Pinpoint the cell where the given text exists, returning its (X, Y) midpoint coordinate. 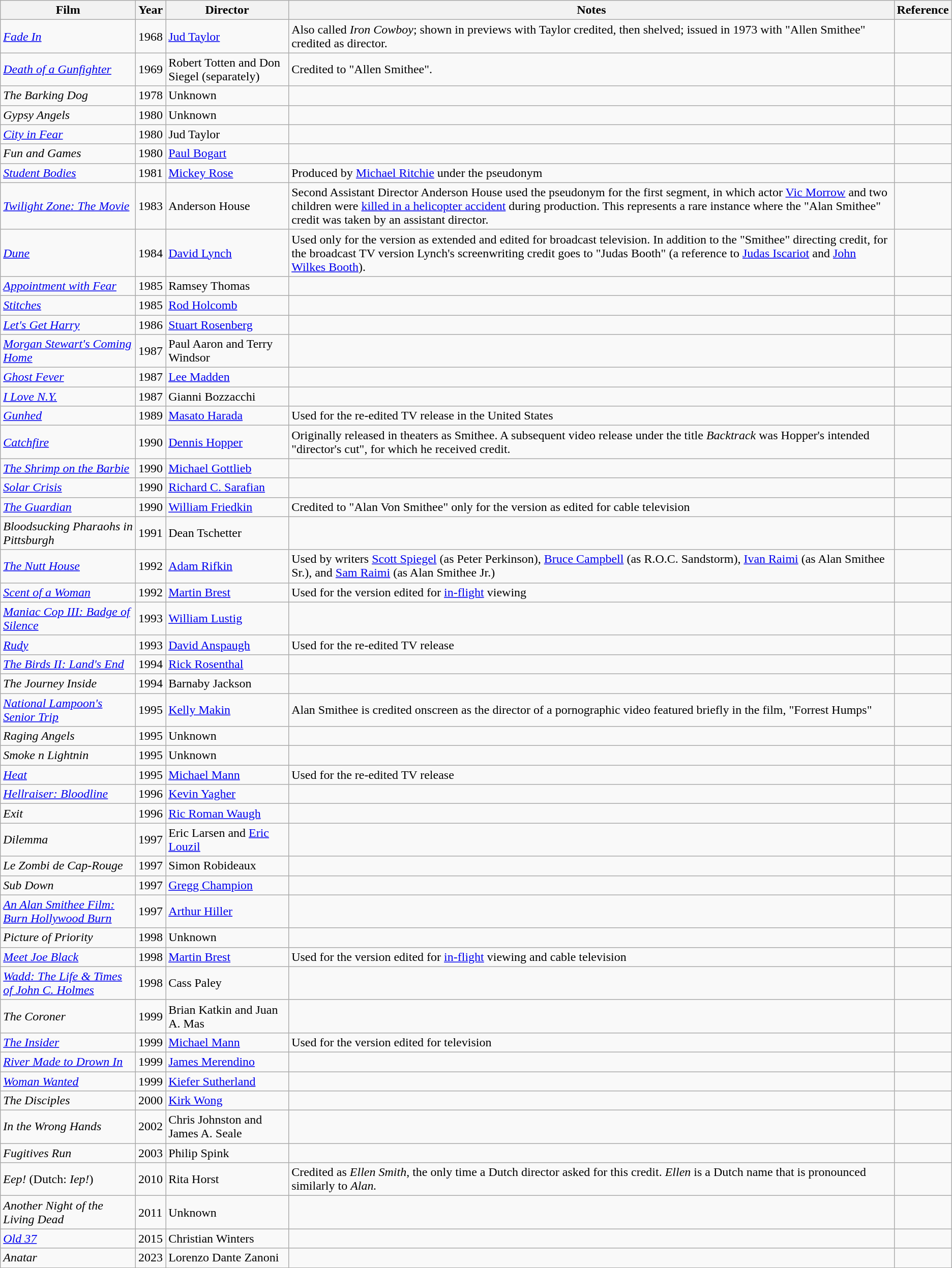
1986 (151, 325)
Kirk Wong (227, 1101)
Ric Roman Waugh (227, 813)
David Lynch (227, 253)
Morgan Stewart's Coming Home (68, 351)
Picture of Priority (68, 938)
William Lustig (227, 618)
Woman Wanted (68, 1081)
Year (151, 10)
2011 (151, 1212)
Arthur Hiller (227, 911)
Rod Holcomb (227, 305)
1978 (151, 96)
In the Wrong Hands (68, 1127)
Anderson House (227, 206)
Used for the version edited for television (591, 1042)
Adam Rifkin (227, 566)
The Guardian (68, 507)
Kiefer Sutherland (227, 1081)
2015 (151, 1239)
Heat (68, 775)
Ghost Fever (68, 377)
Wadd: The Life & Times of John C. Holmes (68, 983)
Fugitives Run (68, 1153)
2002 (151, 1127)
Masato Harada (227, 416)
1989 (151, 416)
Fun and Games (68, 154)
Christian Winters (227, 1239)
Simon Robideaux (227, 866)
The Insider (68, 1042)
Bloodsucking Pharaohs in Pittsburgh (68, 533)
Solar Crisis (68, 488)
Cass Paley (227, 983)
Reference (923, 10)
Philip Spink (227, 1153)
I Love N.Y. (68, 397)
Rita Horst (227, 1180)
Maniac Cop III: Badge of Silence (68, 618)
Smoke n Lightnin (68, 756)
Director (227, 10)
Used for the re-edited TV release in the United States (591, 416)
Also called Iron Cowboy; shown in previews with Taylor credited, then shelved; issued in 1973 with "Allen Smithee" credited as director. (591, 37)
Credited to "Allen Smithee". (591, 69)
Gypsy Angels (68, 115)
David Anspaugh (227, 645)
Gunhed (68, 416)
2010 (151, 1180)
Anatar (68, 1258)
Death of a Gunfighter (68, 69)
James Merendino (227, 1062)
1983 (151, 206)
Paul Aaron and Terry Windsor (227, 351)
Le Zombi de Cap-Rouge (68, 866)
Alan Smithee is credited onscreen as the director of a pornographic video featured briefly in the film, "Forrest Humps" (591, 710)
An Alan Smithee Film: Burn Hollywood Burn (68, 911)
Appointment with Fear (68, 286)
Michael Gottlieb (227, 468)
Raging Angels (68, 736)
Sub Down (68, 885)
Dilemma (68, 840)
Kevin Yagher (227, 794)
1981 (151, 173)
Meet Joe Black (68, 957)
The Shrimp on the Barbie (68, 468)
Brian Katkin and Juan A. Mas (227, 1016)
Barnaby Jackson (227, 683)
Kelly Makin (227, 710)
Eep! (Dutch: Iep!) (68, 1180)
National Lampoon's Senior Trip (68, 710)
River Made to Drown In (68, 1062)
Lorenzo Dante Zanoni (227, 1258)
Gregg Champion (227, 885)
Film (68, 10)
Eric Larsen and Eric Louzil (227, 840)
Ramsey Thomas (227, 286)
Student Bodies (68, 173)
Gianni Bozzacchi (227, 397)
Credited as Ellen Smith, the only time a Dutch director asked for this credit. Ellen is a Dutch name that is pronounced similarly to Alan. (591, 1180)
Paul Bogart (227, 154)
The Nutt House (68, 566)
Robert Totten and Don Siegel (separately) (227, 69)
Used for the version edited for in-flight viewing (591, 592)
Exit (68, 813)
2023 (151, 1258)
The Disciples (68, 1101)
1968 (151, 37)
The Coroner (68, 1016)
The Birds II: Land's End (68, 664)
Fade In (68, 37)
2003 (151, 1153)
2000 (151, 1101)
The Journey Inside (68, 683)
City in Fear (68, 134)
Let's Get Harry (68, 325)
Dean Tschetter (227, 533)
The Barking Dog (68, 96)
Rudy (68, 645)
Notes (591, 10)
Catchfire (68, 442)
1991 (151, 533)
Another Night of the Living Dead (68, 1212)
Used for the version edited for in-flight viewing and cable television (591, 957)
Credited to "Alan Von Smithee" only for the version as edited for cable television (591, 507)
Twilight Zone: The Movie (68, 206)
Dune (68, 253)
Stitches (68, 305)
Stuart Rosenberg (227, 325)
Mickey Rose (227, 173)
1984 (151, 253)
Dennis Hopper (227, 442)
Chris Johnston and James A. Seale (227, 1127)
Produced by Michael Ritchie under the pseudonym (591, 173)
Old 37 (68, 1239)
Hellraiser: Bloodline (68, 794)
Scent of a Woman (68, 592)
Rick Rosenthal (227, 664)
William Friedkin (227, 507)
1969 (151, 69)
Lee Madden (227, 377)
Richard C. Sarafian (227, 488)
